Return (X, Y) of the center of cell containing provided text 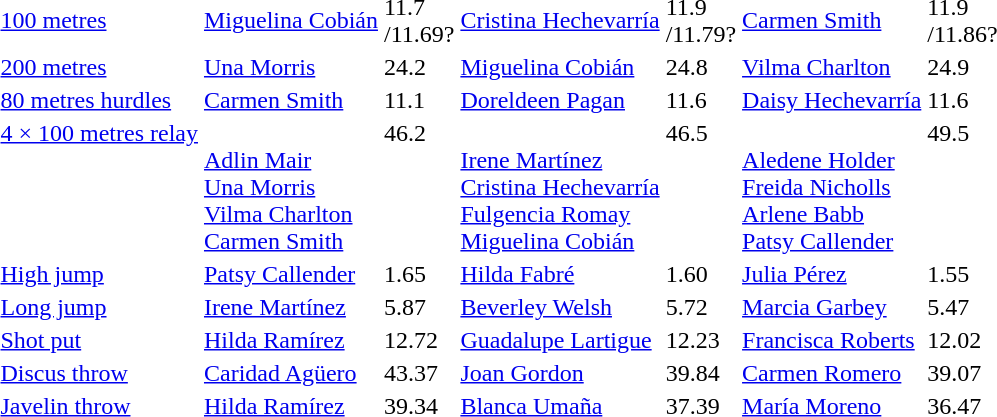
Marcia Garbey (832, 307)
Hilda Ramírez (290, 340)
Aledene Holder Freida Nicholls Arlene Babb Patsy Callender (832, 187)
Joan Gordon (560, 373)
Patsy Callender (290, 274)
Guadalupe Lartigue (560, 340)
Carmen Smith (290, 100)
24.2 (418, 67)
39.84 (700, 373)
43.37 (418, 373)
Julia Pérez (832, 274)
Daisy Hechevarría (832, 100)
Una Morris (290, 67)
12.23 (700, 340)
11.6 (700, 100)
5.72 (700, 307)
Hilda Fabré (560, 274)
Irene Martínez (290, 307)
Miguelina Cobián (560, 67)
Beverley Welsh (560, 307)
5.87 (418, 307)
Vilma Charlton (832, 67)
46.5 (700, 187)
Irene Martínez Cristina Hechevarría Fulgencia Romay Miguelina Cobián (560, 187)
24.8 (700, 67)
Carmen Romero (832, 373)
11.1 (418, 100)
Francisca Roberts (832, 340)
12.72 (418, 340)
Adlin Mair Una Morris Vilma Charlton Carmen Smith (290, 187)
Caridad Agüero (290, 373)
46.2 (418, 187)
1.65 (418, 274)
Doreldeen Pagan (560, 100)
1.60 (700, 274)
